Return the [x, y] coordinate for the center point of the cell that contains the specified text.  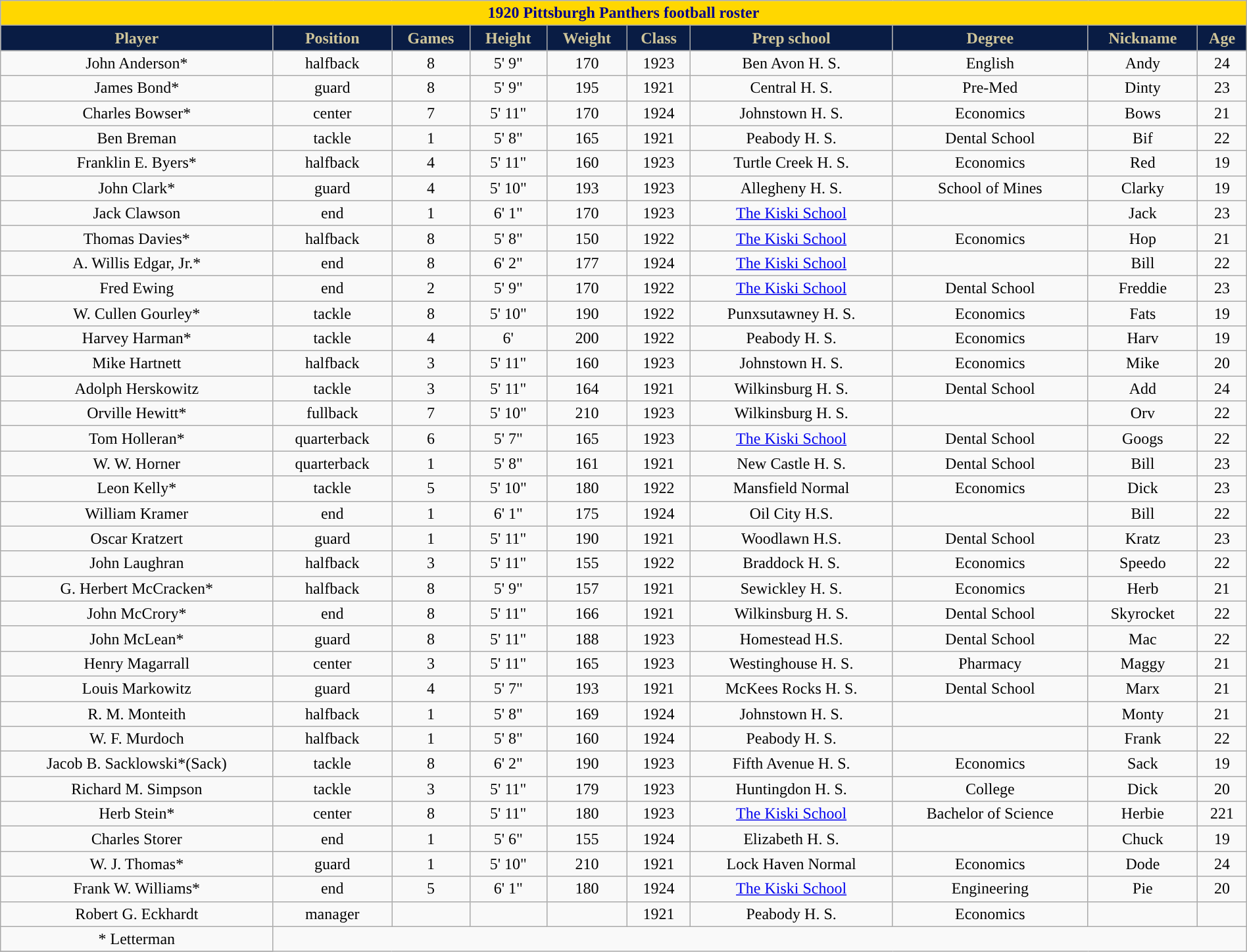
John Anderson* [137, 63]
Clarky [1143, 188]
fullback [333, 414]
R. M. Monteith [137, 713]
Homestead H.S. [791, 638]
Andy [1143, 63]
* Letterman [137, 939]
Jacob B. Sacklowski*(Sack) [137, 764]
Freddie [1143, 288]
Pre-Med [990, 88]
Turtle Creek H. S. [791, 163]
Woodlawn H.S. [791, 538]
200 [587, 339]
Louis Markowitz [137, 688]
Harvey Harman* [137, 339]
175 [587, 513]
Allegheny H. S. [791, 188]
Jack [1143, 213]
Prep school [791, 38]
John Clark* [137, 188]
Pharmacy [990, 663]
Jack Clawson [137, 213]
Leon Kelly* [137, 488]
1920 Pittsburgh Panthers football roster [623, 13]
6 [431, 439]
195 [587, 88]
Charles Bowser* [137, 113]
Adolph Herskowitz [137, 389]
College [990, 789]
5' 6" [508, 839]
Robert G. Eckhardt [137, 914]
Mac [1143, 638]
Herb Stein* [137, 814]
Engineering [990, 889]
Franklin E. Byers* [137, 163]
166 [587, 613]
Punxsutawney H. S. [791, 314]
William Kramer [137, 513]
Thomas Davies* [137, 238]
Fats [1143, 314]
169 [587, 713]
English [990, 63]
6' [508, 339]
150 [587, 238]
Class [659, 38]
Ben Avon H. S. [791, 63]
Oil City H.S. [791, 513]
G. Herbert McCracken* [137, 588]
Skyrocket [1143, 613]
Maggy [1143, 663]
John McCrory* [137, 613]
New Castle H. S. [791, 464]
Orv [1143, 414]
Tom Holleran* [137, 439]
Age [1222, 38]
A. Willis Edgar, Jr.* [137, 263]
Charles Storer [137, 839]
Fred Ewing [137, 288]
Herb [1143, 588]
Player [137, 38]
2 [431, 288]
Central H. S. [791, 88]
Mike Hartnett [137, 364]
Oscar Kratzert [137, 538]
Westinghouse H. S. [791, 663]
Position [333, 38]
Dinty [1143, 88]
John McLean* [137, 638]
161 [587, 464]
Bachelor of Science [990, 814]
Huntingdon H. S. [791, 789]
Add [1143, 389]
177 [587, 263]
Frank W. Williams* [137, 889]
Henry Magarrall [137, 663]
Ben Breman [137, 138]
Games [431, 38]
Elizabeth H. S. [791, 839]
Nickname [1143, 38]
Sewickley H. S. [791, 588]
Hop [1143, 238]
Richard M. Simpson [137, 789]
Lock Haven Normal [791, 864]
Herbie [1143, 814]
Kratz [1143, 538]
Height [508, 38]
Mansfield Normal [791, 488]
McKees Rocks H. S. [791, 688]
John Laughran [137, 563]
James Bond* [137, 88]
Dode [1143, 864]
Pie [1143, 889]
Monty [1143, 713]
Mike [1143, 364]
221 [1222, 814]
Googs [1143, 439]
Bows [1143, 113]
W. W. Horner [137, 464]
Orville Hewitt* [137, 414]
Chuck [1143, 839]
W. Cullen Gourley* [137, 314]
157 [587, 588]
164 [587, 389]
Frank [1143, 739]
Fifth Avenue H. S. [791, 764]
W. J. Thomas* [137, 864]
Red [1143, 163]
W. F. Murdoch [137, 739]
Braddock H. S. [791, 563]
Degree [990, 38]
Harv [1143, 339]
Bif [1143, 138]
manager [333, 914]
179 [587, 789]
Sack [1143, 764]
Speedo [1143, 563]
School of Mines [990, 188]
188 [587, 638]
Marx [1143, 688]
Weight [587, 38]
